For the text-containing cell, return its midpoint in [x, y] coordinate format. 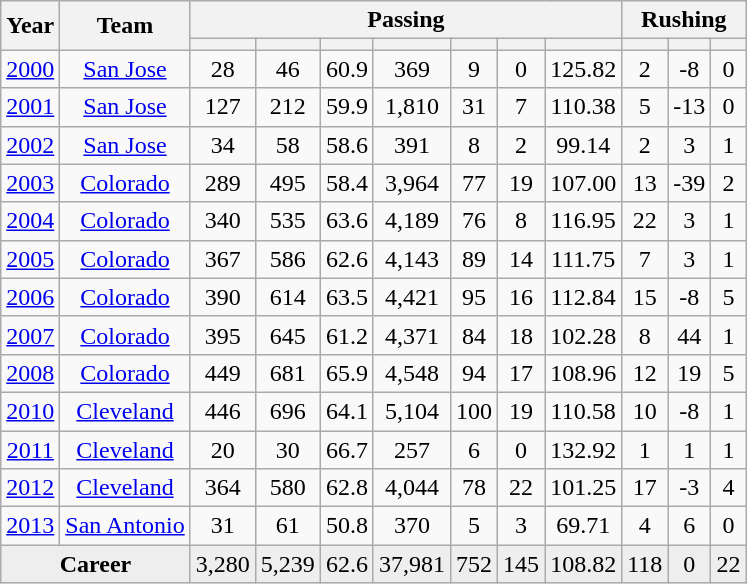
9 [474, 69]
108.82 [584, 564]
95 [474, 297]
-13 [690, 107]
586 [288, 259]
Rushing [684, 20]
78 [474, 488]
101.25 [584, 488]
111.75 [584, 259]
61 [288, 526]
2008 [30, 373]
289 [222, 183]
66.7 [346, 449]
99.14 [584, 145]
2006 [30, 297]
212 [288, 107]
4,189 [412, 221]
110.58 [584, 411]
14 [522, 259]
84 [474, 335]
100 [474, 411]
30 [288, 449]
18 [522, 335]
4,421 [412, 297]
4,371 [412, 335]
116.95 [584, 221]
65.9 [346, 373]
58 [288, 145]
34 [222, 145]
3,280 [222, 564]
62.8 [346, 488]
449 [222, 373]
94 [474, 373]
580 [288, 488]
-3 [690, 488]
2013 [30, 526]
59.9 [346, 107]
50.8 [346, 526]
76 [474, 221]
395 [222, 335]
127 [222, 107]
44 [690, 335]
2011 [30, 449]
61.2 [346, 335]
28 [222, 69]
89 [474, 259]
369 [412, 69]
77 [474, 183]
112.84 [584, 297]
2002 [30, 145]
2000 [30, 69]
2007 [30, 335]
69.71 [584, 526]
2012 [30, 488]
3,964 [412, 183]
110.38 [584, 107]
13 [645, 183]
Year [30, 26]
752 [474, 564]
16 [522, 297]
20 [222, 449]
118 [645, 564]
535 [288, 221]
367 [222, 259]
2001 [30, 107]
10 [645, 411]
5,239 [288, 564]
15 [645, 297]
60.9 [346, 69]
58.6 [346, 145]
390 [222, 297]
5,104 [412, 411]
145 [522, 564]
Team [125, 26]
San Antonio [125, 526]
370 [412, 526]
108.96 [584, 373]
-39 [690, 183]
495 [288, 183]
2003 [30, 183]
63.5 [346, 297]
2004 [30, 221]
4,143 [412, 259]
46 [288, 69]
125.82 [584, 69]
340 [222, 221]
696 [288, 411]
364 [222, 488]
102.28 [584, 335]
2005 [30, 259]
12 [645, 373]
64.1 [346, 411]
4,548 [412, 373]
58.4 [346, 183]
132.92 [584, 449]
Passing [406, 20]
645 [288, 335]
681 [288, 373]
107.00 [584, 183]
37,981 [412, 564]
4,044 [412, 488]
Career [96, 564]
63.6 [346, 221]
391 [412, 145]
2010 [30, 411]
446 [222, 411]
257 [412, 449]
1,810 [412, 107]
614 [288, 297]
